Output the (x, y) coordinate of the center of the cell containing the given text.  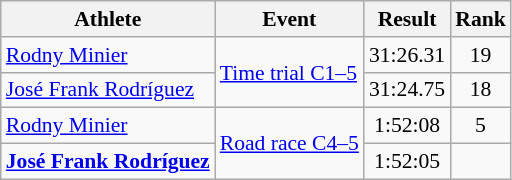
5 (480, 126)
31:24.75 (407, 90)
1:52:08 (407, 126)
18 (480, 90)
Time trial C1–5 (290, 72)
Athlete (108, 19)
19 (480, 55)
Event (290, 19)
Road race C4–5 (290, 144)
31:26.31 (407, 55)
Rank (480, 19)
Result (407, 19)
1:52:05 (407, 162)
